Output the (X, Y) coordinate of the center of the cell containing the given text.  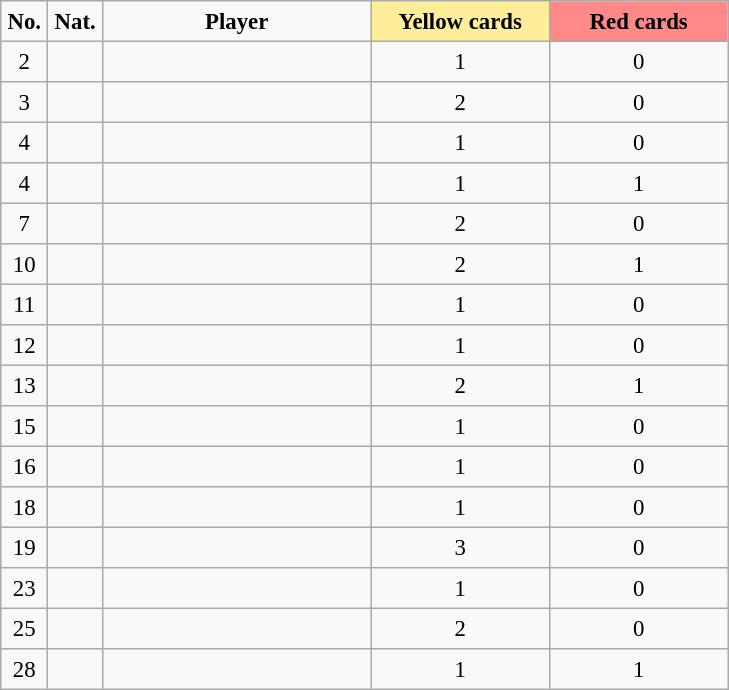
No. (24, 21)
13 (24, 385)
Nat. (76, 21)
16 (24, 466)
15 (24, 426)
Player (236, 21)
19 (24, 547)
10 (24, 264)
25 (24, 628)
7 (24, 223)
18 (24, 507)
Red cards (638, 21)
Yellow cards (460, 21)
28 (24, 669)
12 (24, 345)
23 (24, 588)
11 (24, 304)
